For the text-containing cell, return its midpoint in [X, Y] coordinate format. 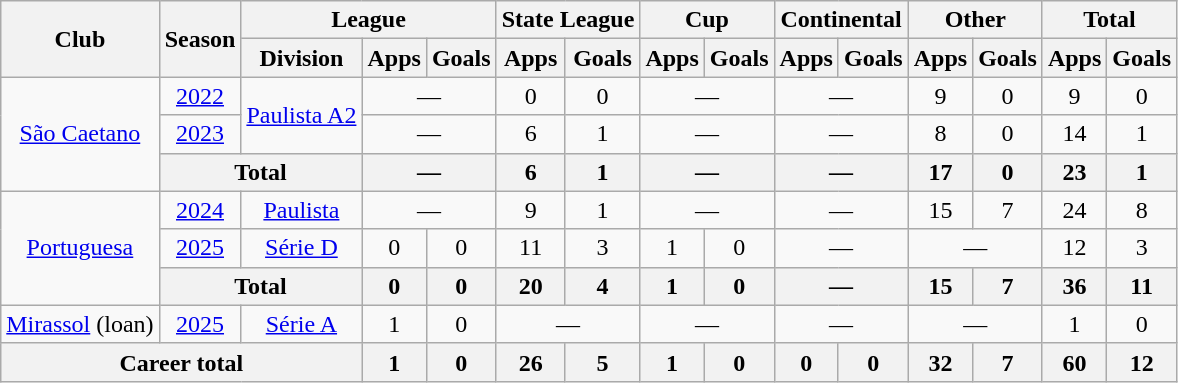
Continental [841, 20]
Cup [707, 20]
Club [80, 39]
Portuguesa [80, 248]
São Caetano [80, 134]
26 [530, 362]
Paulista A2 [302, 115]
32 [940, 362]
Division [302, 58]
17 [940, 172]
Career total [182, 362]
36 [1074, 286]
20 [530, 286]
60 [1074, 362]
Série A [302, 324]
5 [602, 362]
24 [1074, 210]
2023 [200, 134]
4 [602, 286]
2022 [200, 96]
League [368, 20]
Paulista [302, 210]
23 [1074, 172]
14 [1074, 134]
Other [975, 20]
Mirassol (loan) [80, 324]
Season [200, 39]
Série D [302, 248]
2024 [200, 210]
State League [568, 20]
